Scan for the cell matching the given text and deliver its (x, y) coordinate at center. 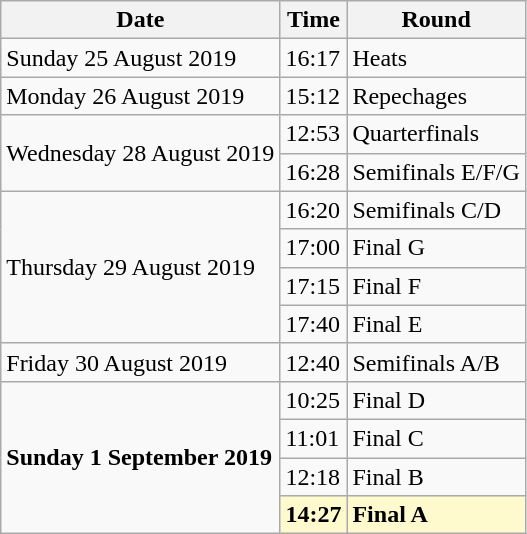
17:15 (314, 286)
Final E (436, 324)
Monday 26 August 2019 (140, 96)
Sunday 25 August 2019 (140, 58)
Friday 30 August 2019 (140, 362)
Final D (436, 400)
Wednesday 28 August 2019 (140, 153)
Repechages (436, 96)
Date (140, 20)
Final B (436, 477)
11:01 (314, 438)
15:12 (314, 96)
Heats (436, 58)
16:17 (314, 58)
Final G (436, 248)
Semifinals A/B (436, 362)
12:40 (314, 362)
12:18 (314, 477)
17:00 (314, 248)
16:28 (314, 172)
Round (436, 20)
Final F (436, 286)
10:25 (314, 400)
Final A (436, 515)
Quarterfinals (436, 134)
Final C (436, 438)
Semifinals C/D (436, 210)
Time (314, 20)
16:20 (314, 210)
12:53 (314, 134)
Thursday 29 August 2019 (140, 267)
17:40 (314, 324)
Semifinals E/F/G (436, 172)
14:27 (314, 515)
Sunday 1 September 2019 (140, 457)
